Return the (x, y) coordinate for the center point of the cell that contains the specified text.  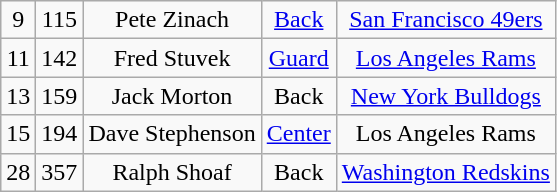
Guard (298, 58)
Fred Stuvek (172, 58)
Center (298, 134)
Pete Zinach (172, 20)
115 (60, 20)
Dave Stephenson (172, 134)
15 (18, 134)
357 (60, 172)
11 (18, 58)
142 (60, 58)
Ralph Shoaf (172, 172)
Jack Morton (172, 96)
New York Bulldogs (446, 96)
13 (18, 96)
9 (18, 20)
159 (60, 96)
San Francisco 49ers (446, 20)
194 (60, 134)
Washington Redskins (446, 172)
28 (18, 172)
